Locate the cell with the specified text and output its (X, Y) center coordinate. 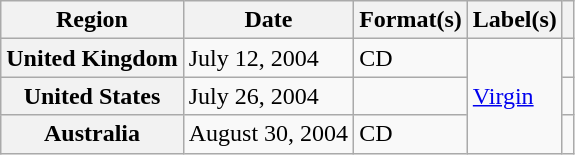
July 12, 2004 (268, 58)
Australia (92, 134)
United Kingdom (92, 58)
United States (92, 96)
Virgin (514, 96)
Region (92, 20)
August 30, 2004 (268, 134)
Date (268, 20)
Format(s) (411, 20)
Label(s) (514, 20)
July 26, 2004 (268, 96)
